Search for the cell housing the specified text and yield its (x, y) center coordinate. 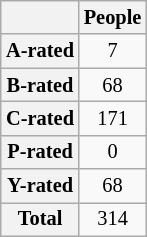
314 (112, 220)
People (112, 18)
7 (112, 51)
0 (112, 152)
C-rated (40, 119)
Total (40, 220)
Y-rated (40, 186)
171 (112, 119)
B-rated (40, 85)
P-rated (40, 152)
A-rated (40, 51)
